Determine the [X, Y] coordinate at the center of the cell enclosing the given text.  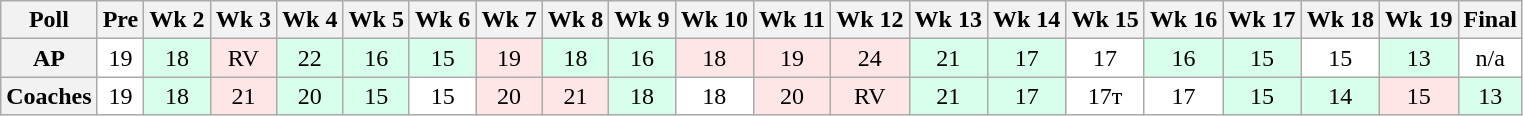
Coaches [49, 96]
Wk 15 [1105, 20]
Wk 19 [1419, 20]
17т [1105, 96]
22 [310, 58]
Wk 8 [575, 20]
Wk 2 [177, 20]
24 [870, 58]
Wk 6 [442, 20]
Final [1490, 20]
n/a [1490, 58]
Wk 3 [243, 20]
Wk 12 [870, 20]
Wk 17 [1262, 20]
Wk 5 [376, 20]
Pre [120, 20]
Wk 13 [948, 20]
Wk 16 [1183, 20]
Poll [49, 20]
AP [49, 58]
Wk 7 [509, 20]
Wk 14 [1026, 20]
Wk 9 [642, 20]
Wk 10 [714, 20]
Wk 4 [310, 20]
Wk 11 [792, 20]
Wk 18 [1340, 20]
14 [1340, 96]
